Pinpoint the cell where the given text exists, returning its [x, y] midpoint coordinate. 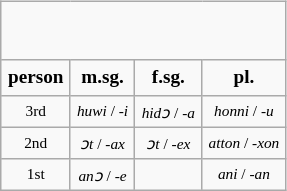
huwi / -i [102, 111]
atton / -xon [244, 143]
pl. [244, 77]
ani / -an [244, 174]
person [36, 77]
anɔ / -e [102, 174]
3rd [36, 111]
2nd [36, 143]
honni / -u [244, 111]
ɔt / -ax [102, 143]
m.sg. [102, 77]
f.sg. [168, 77]
hidɔ / -a [168, 111]
ɔt / -ex [168, 143]
1st [36, 174]
